Locate the cell with the specified text and output its [X, Y] center coordinate. 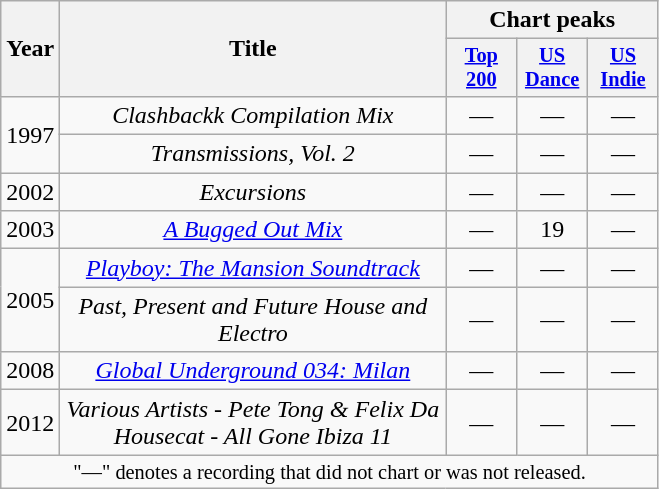
2008 [30, 371]
Various Artists - Pete Tong & Felix Da Housecat - All Gone Ibiza 11 [253, 422]
Transmissions, Vol. 2 [253, 154]
Title [253, 49]
Year [30, 49]
A Bugged Out Mix [253, 230]
Top 200 [482, 68]
Past, Present and Future House and Electro [253, 320]
Excursions [253, 192]
US Dance [552, 68]
2012 [30, 422]
Playboy: The Mansion Soundtrack [253, 268]
19 [552, 230]
2003 [30, 230]
Clashbackk Compilation Mix [253, 115]
Chart peaks [552, 20]
Global Underground 034: Milan [253, 371]
1997 [30, 134]
"—" denotes a recording that did not chart or was not released. [330, 472]
US Indie [624, 68]
2005 [30, 300]
2002 [30, 192]
